Provide the (x, y) coordinate of the cell's center where the given text is located.  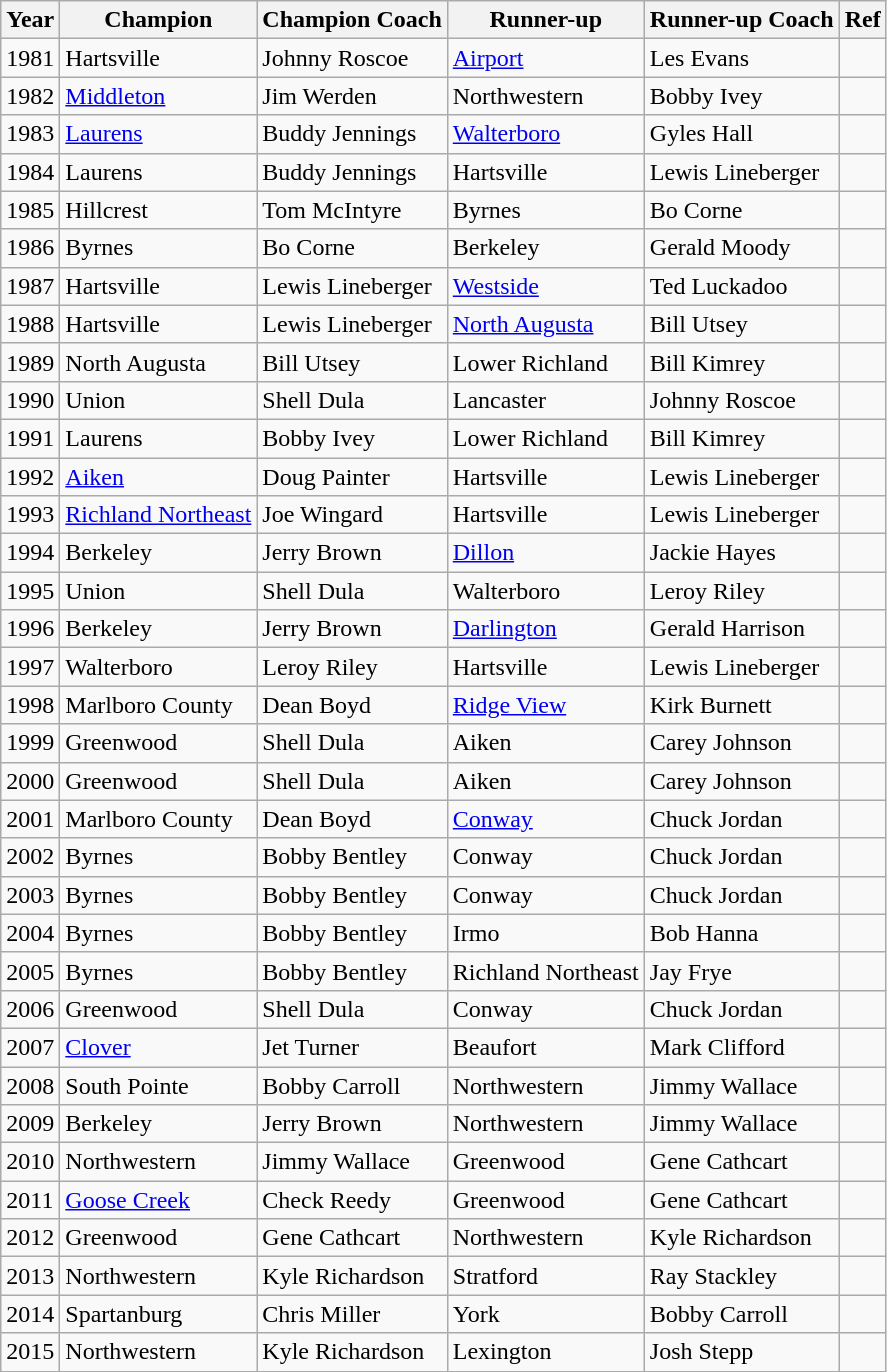
1985 (30, 210)
1993 (30, 515)
2006 (30, 1009)
Gerald Harrison (742, 629)
1999 (30, 743)
1997 (30, 667)
Goose Creek (158, 1200)
Jet Turner (352, 1047)
1981 (30, 58)
1989 (30, 362)
1982 (30, 96)
1994 (30, 553)
2003 (30, 895)
Jackie Hayes (742, 553)
2010 (30, 1162)
1988 (30, 324)
York (546, 1314)
2012 (30, 1238)
Jim Werden (352, 96)
Spartanburg (158, 1314)
Westside (546, 286)
Mark Clifford (742, 1047)
2002 (30, 857)
Ray Stackley (742, 1276)
2015 (30, 1352)
2000 (30, 781)
2007 (30, 1047)
1991 (30, 438)
Champion (158, 20)
Darlington (546, 629)
Middleton (158, 96)
Runner-up (546, 20)
1992 (30, 477)
Tom McIntyre (352, 210)
2008 (30, 1085)
Airport (546, 58)
Chris Miller (352, 1314)
Doug Painter (352, 477)
2011 (30, 1200)
Clover (158, 1047)
Joe Wingard (352, 515)
2005 (30, 971)
Champion Coach (352, 20)
Jay Frye (742, 971)
2001 (30, 819)
1995 (30, 591)
Dillon (546, 553)
Bob Hanna (742, 933)
Check Reedy (352, 1200)
Year (30, 20)
2014 (30, 1314)
Ted Luckadoo (742, 286)
Kirk Burnett (742, 705)
Lexington (546, 1352)
Lancaster (546, 400)
Gerald Moody (742, 248)
Runner-up Coach (742, 20)
2009 (30, 1124)
Beaufort (546, 1047)
2013 (30, 1276)
2004 (30, 933)
Josh Stepp (742, 1352)
1998 (30, 705)
1984 (30, 172)
Stratford (546, 1276)
1986 (30, 248)
1987 (30, 286)
Les Evans (742, 58)
Ref (862, 20)
Hillcrest (158, 210)
South Pointe (158, 1085)
Ridge View (546, 705)
1983 (30, 134)
1990 (30, 400)
Gyles Hall (742, 134)
1996 (30, 629)
Irmo (546, 933)
